Output the (x, y) coordinate of the center of the cell containing the given text.  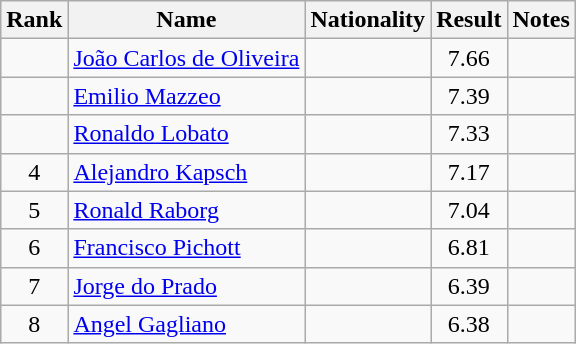
Result (469, 20)
Angel Gagliano (186, 324)
João Carlos de Oliveira (186, 58)
Nationality (368, 20)
Name (186, 20)
5 (34, 210)
7 (34, 286)
7.17 (469, 172)
Jorge do Prado (186, 286)
7.66 (469, 58)
6 (34, 248)
Ronaldo Lobato (186, 134)
7.33 (469, 134)
6.81 (469, 248)
7.04 (469, 210)
Notes (541, 20)
Ronald Raborg (186, 210)
6.39 (469, 286)
4 (34, 172)
8 (34, 324)
7.39 (469, 96)
6.38 (469, 324)
Emilio Mazzeo (186, 96)
Alejandro Kapsch (186, 172)
Rank (34, 20)
Francisco Pichott (186, 248)
